Return the [x, y] coordinate for the center point of the cell that contains the specified text.  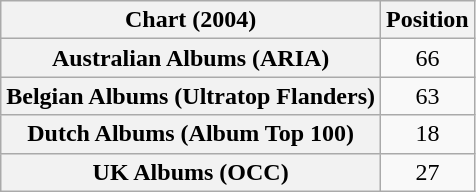
Australian Albums (ARIA) [191, 58]
27 [428, 172]
Belgian Albums (Ultratop Flanders) [191, 96]
Position [428, 20]
Dutch Albums (Album Top 100) [191, 134]
Chart (2004) [191, 20]
66 [428, 58]
UK Albums (OCC) [191, 172]
18 [428, 134]
63 [428, 96]
